Extract the [X, Y] coordinate from the center of the cell holding the provided text.  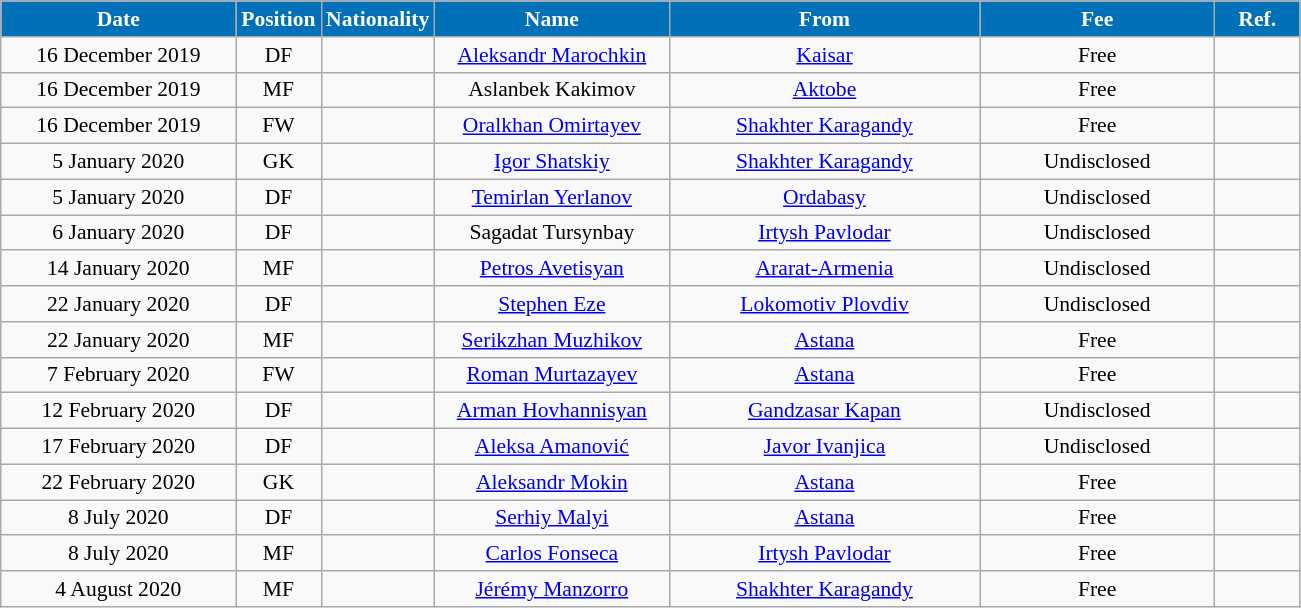
Javor Ivanjica [824, 447]
Ordabasy [824, 197]
4 August 2020 [118, 589]
Sagadat Tursynbay [552, 233]
Petros Avetisyan [552, 269]
Name [552, 19]
Stephen Eze [552, 304]
14 January 2020 [118, 269]
Igor Shatskiy [552, 162]
Date [118, 19]
Kaisar [824, 55]
Serikzhan Muzhikov [552, 340]
Ararat-Armenia [824, 269]
Carlos Fonseca [552, 554]
22 February 2020 [118, 482]
Aleksandr Mokin [552, 482]
Gandzasar Kapan [824, 411]
17 February 2020 [118, 447]
Serhiy Malyi [552, 518]
7 February 2020 [118, 375]
Ref. [1258, 19]
6 January 2020 [118, 233]
Temirlan Yerlanov [552, 197]
Aleksa Amanović [552, 447]
Jérémy Manzorro [552, 589]
Fee [1098, 19]
Aktobe [824, 90]
Aleksandr Marochkin [552, 55]
Position [278, 19]
Nationality [378, 19]
Roman Murtazayev [552, 375]
Oralkhan Omirtayev [552, 126]
Arman Hovhannisyan [552, 411]
Aslanbek Kakimov [552, 90]
From [824, 19]
Lokomotiv Plovdiv [824, 304]
12 February 2020 [118, 411]
